Find where the given text appears and provide that cell's center as (X, Y) coordinate. 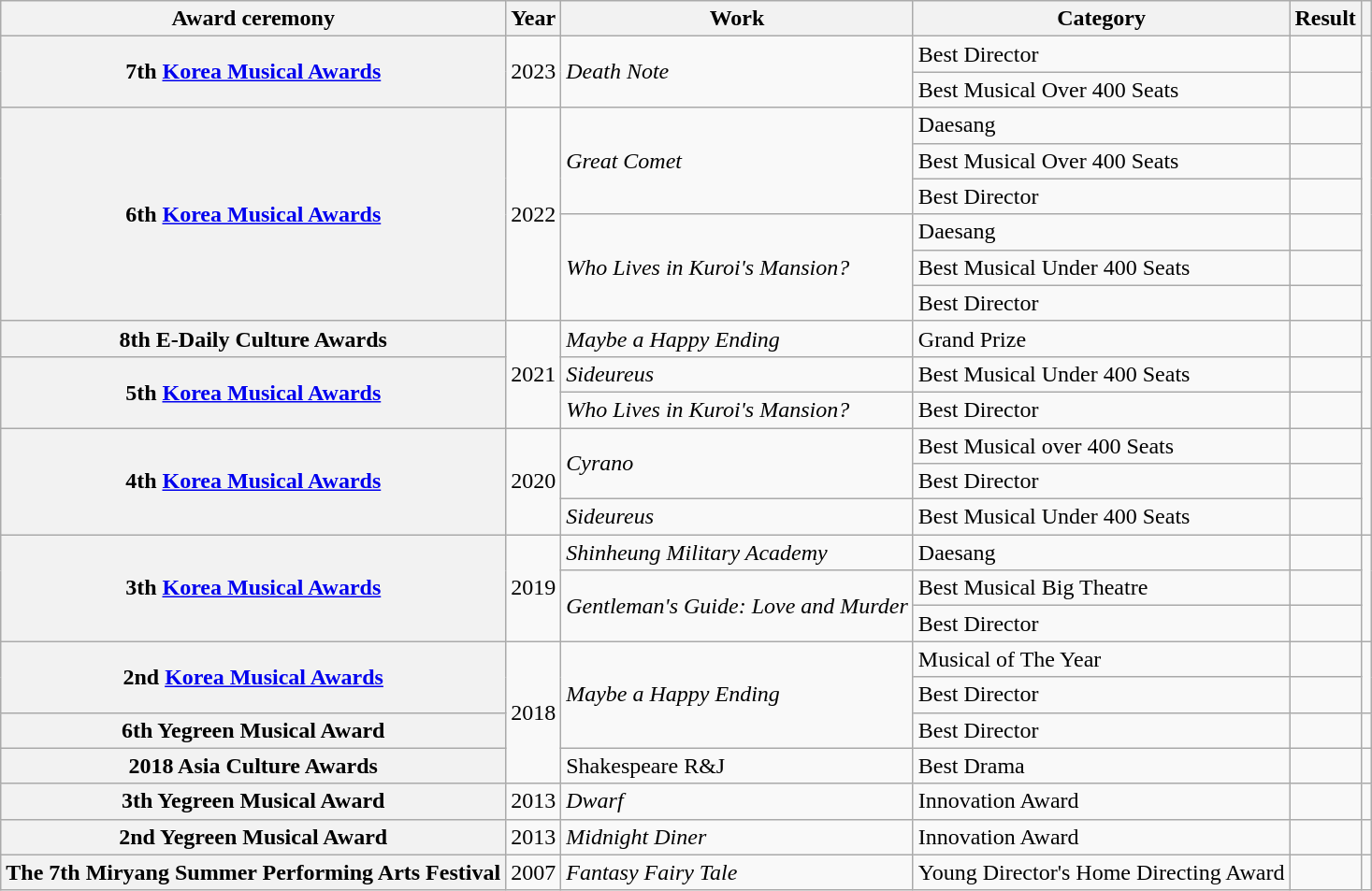
Dwarf (737, 801)
2021 (533, 374)
Cyrano (737, 464)
Grand Prize (1102, 338)
6th Yegreen Musical Award (253, 730)
Gentleman's Guide: Love and Murder (737, 606)
2018 (533, 712)
Musical of The Year (1102, 659)
3th Korea Musical Awards (253, 588)
Death Note (737, 72)
2020 (533, 481)
2023 (533, 72)
5th Korea Musical Awards (253, 392)
Best Musical Big Theatre (1102, 588)
Award ceremony (253, 19)
Category (1102, 19)
Great Comet (737, 161)
Shinheung Military Academy (737, 553)
Year (533, 19)
8th E-Daily Culture Awards (253, 338)
Midnight Diner (737, 837)
Best Musical over 400 Seats (1102, 446)
2nd Yegreen Musical Award (253, 837)
2007 (533, 872)
Young Director's Home Directing Award (1102, 872)
3th Yegreen Musical Award (253, 801)
2019 (533, 588)
2018 Asia Culture Awards (253, 766)
6th Korea Musical Awards (253, 214)
Result (1325, 19)
The 7th Miryang Summer Performing Arts Festival (253, 872)
2022 (533, 214)
4th Korea Musical Awards (253, 481)
Fantasy Fairy Tale (737, 872)
Best Drama (1102, 766)
2nd Korea Musical Awards (253, 677)
7th Korea Musical Awards (253, 72)
Work (737, 19)
Shakespeare R&J (737, 766)
